Locate the cell with the specified text and output its [x, y] center coordinate. 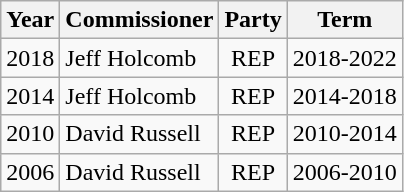
Term [344, 20]
2018-2022 [344, 58]
Party [253, 20]
2018 [30, 58]
2014 [30, 96]
2014-2018 [344, 96]
2010-2014 [344, 134]
2006-2010 [344, 172]
Commissioner [140, 20]
Year [30, 20]
2006 [30, 172]
2010 [30, 134]
